Return (x, y) of the center of cell containing provided text 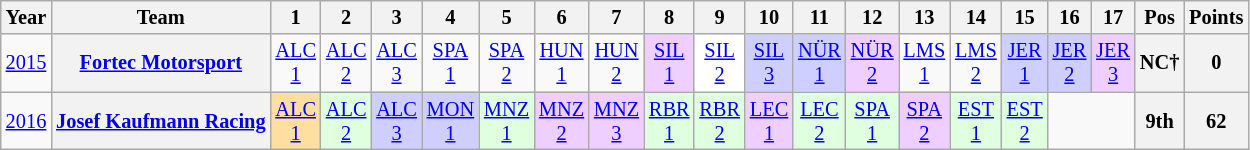
SIL2 (719, 63)
MNZ2 (562, 121)
62 (1216, 121)
9th (1160, 121)
0 (1216, 63)
EST1 (976, 121)
RBR1 (669, 121)
1 (295, 17)
2 (346, 17)
2015 (26, 63)
EST2 (1025, 121)
Pos (1160, 17)
HUN2 (616, 63)
LMS1 (924, 63)
MON1 (450, 121)
JER2 (1070, 63)
9 (719, 17)
HUN1 (562, 63)
8 (669, 17)
Josef Kaufmann Racing (160, 121)
2016 (26, 121)
MNZ3 (616, 121)
13 (924, 17)
NÜR2 (872, 63)
5 (506, 17)
Team (160, 17)
SIL3 (769, 63)
4 (450, 17)
16 (1070, 17)
14 (976, 17)
SIL1 (669, 63)
JER1 (1025, 63)
NC† (1160, 63)
Points (1216, 17)
Year (26, 17)
LEC1 (769, 121)
LMS2 (976, 63)
10 (769, 17)
15 (1025, 17)
MNZ1 (506, 121)
NÜR1 (820, 63)
7 (616, 17)
RBR2 (719, 121)
6 (562, 17)
11 (820, 17)
JER3 (1113, 63)
12 (872, 17)
Fortec Motorsport (160, 63)
3 (396, 17)
LEC2 (820, 121)
17 (1113, 17)
